For the text-containing cell, return its midpoint in (X, Y) coordinate format. 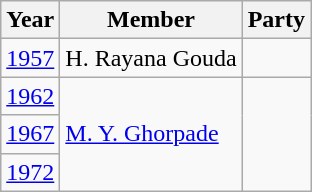
Party (276, 20)
1967 (30, 134)
M. Y. Ghorpade (151, 134)
Member (151, 20)
Year (30, 20)
1957 (30, 58)
H. Rayana Gouda (151, 58)
1972 (30, 172)
1962 (30, 96)
